Determine the [x, y] coordinate at the center of the cell enclosing the given text.  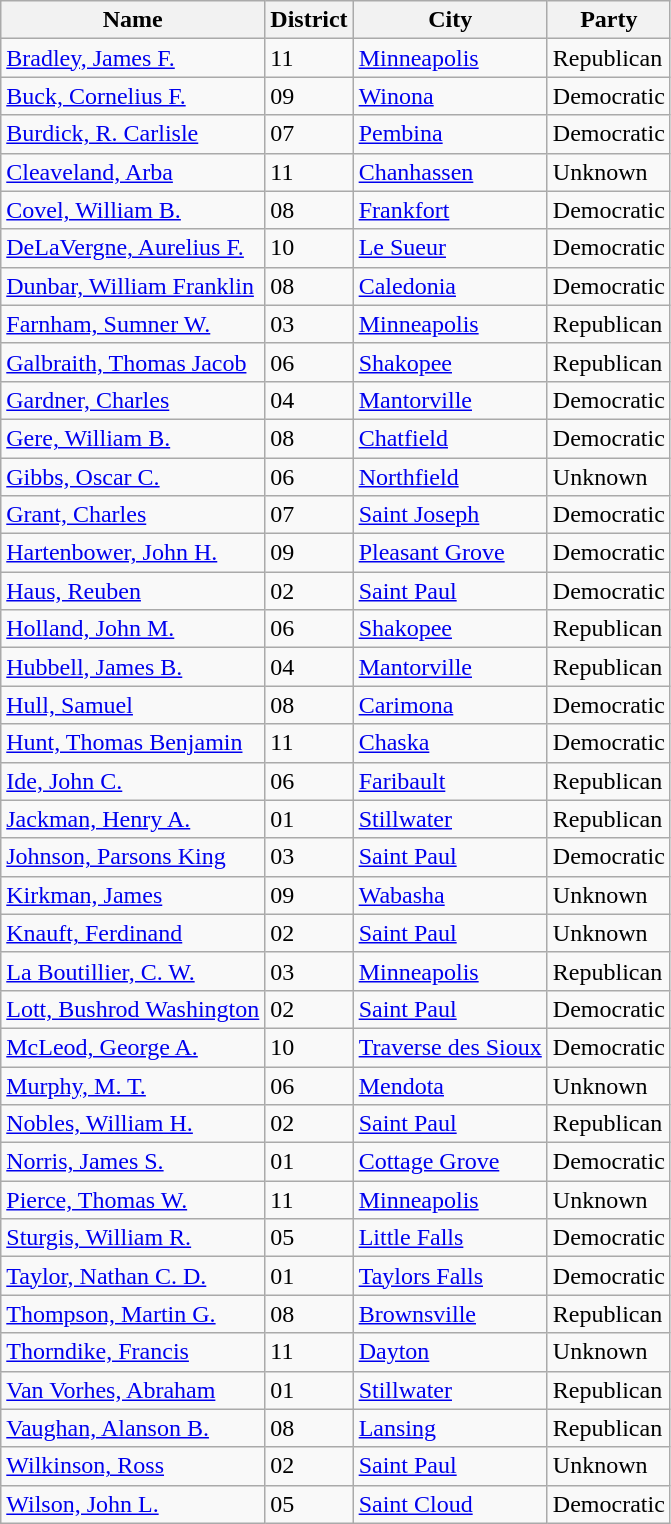
Taylor, Nathan C. D. [133, 1276]
Traverse des Sioux [450, 1047]
Thompson, Martin G. [133, 1314]
Hartenbower, John H. [133, 553]
Name [133, 20]
Van Vorhes, Abraham [133, 1390]
Brownsville [450, 1314]
Johnson, Parsons King [133, 857]
Murphy, M. T. [133, 1085]
Kirkman, James [133, 895]
Gardner, Charles [133, 400]
Saint Cloud [450, 1504]
Hubbell, James B. [133, 667]
Cottage Grove [450, 1162]
Chanhassen [450, 172]
Gere, William B. [133, 438]
Haus, Reuben [133, 591]
Knauft, Ferdinand [133, 933]
Norris, James S. [133, 1162]
Wilkinson, Ross [133, 1466]
Bradley, James F. [133, 58]
Lansing [450, 1428]
Northfield [450, 477]
Winona [450, 96]
Grant, Charles [133, 515]
Holland, John M. [133, 629]
Chatfield [450, 438]
Le Sueur [450, 248]
Faribault [450, 781]
Hunt, Thomas Benjamin [133, 743]
Covel, William B. [133, 210]
Pierce, Thomas W. [133, 1200]
Pembina [450, 134]
Cleaveland, Arba [133, 172]
District [309, 20]
Chaska [450, 743]
Dunbar, William Franklin [133, 286]
Jackman, Henry A. [133, 819]
McLeod, George A. [133, 1047]
Burdick, R. Carlisle [133, 134]
Hull, Samuel [133, 705]
Farnham, Sumner W. [133, 324]
Dayton [450, 1352]
Wilson, John L. [133, 1504]
Vaughan, Alanson B. [133, 1428]
Party [608, 20]
Sturgis, William R. [133, 1238]
Saint Joseph [450, 515]
Taylors Falls [450, 1276]
La Boutillier, C. W. [133, 971]
Little Falls [450, 1238]
City [450, 20]
DeLaVergne, Aurelius F. [133, 248]
Pleasant Grove [450, 553]
Thorndike, Francis [133, 1352]
Caledonia [450, 286]
Ide, John C. [133, 781]
Mendota [450, 1085]
Lott, Bushrod Washington [133, 1009]
Frankfort [450, 210]
Buck, Cornelius F. [133, 96]
Nobles, William H. [133, 1124]
Carimona [450, 705]
Wabasha [450, 895]
Galbraith, Thomas Jacob [133, 362]
Gibbs, Oscar C. [133, 477]
